Scan for the cell matching the given text and deliver its [x, y] coordinate at center. 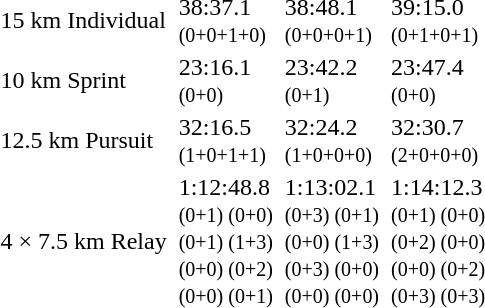
23:16.1(0+0) [226, 80]
32:24.2(1+0+0+0) [332, 140]
23:42.2(0+1) [332, 80]
32:16.5(1+0+1+1) [226, 140]
